Determine the (X, Y) coordinate at the center of the cell enclosing the given text.  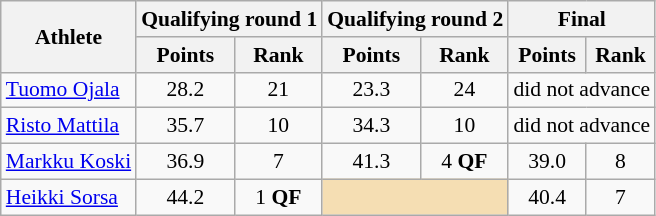
28.2 (185, 90)
41.3 (371, 162)
24 (464, 90)
21 (278, 90)
Tuomo Ojala (68, 90)
Final (582, 19)
8 (620, 162)
Markku Koski (68, 162)
40.4 (546, 197)
44.2 (185, 197)
Risto Mattila (68, 126)
4 QF (464, 162)
Athlete (68, 36)
Heikki Sorsa (68, 197)
Qualifying round 2 (415, 19)
34.3 (371, 126)
1 QF (278, 197)
36.9 (185, 162)
39.0 (546, 162)
Qualifying round 1 (229, 19)
35.7 (185, 126)
23.3 (371, 90)
